Return (x, y) of the center of cell containing provided text 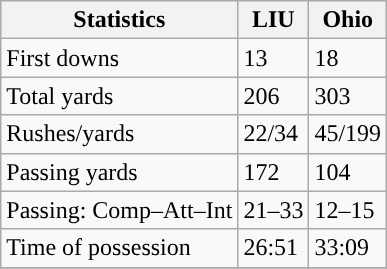
303 (348, 96)
45/199 (348, 134)
26:51 (274, 248)
Ohio (348, 20)
First downs (120, 58)
22/34 (274, 134)
172 (274, 172)
LIU (274, 20)
21–33 (274, 210)
33:09 (348, 248)
104 (348, 172)
Time of possession (120, 248)
13 (274, 58)
18 (348, 58)
12–15 (348, 210)
Total yards (120, 96)
Rushes/yards (120, 134)
206 (274, 96)
Statistics (120, 20)
Passing: Comp–Att–Int (120, 210)
Passing yards (120, 172)
